Scan for the cell matching the given text and deliver its (x, y) coordinate at center. 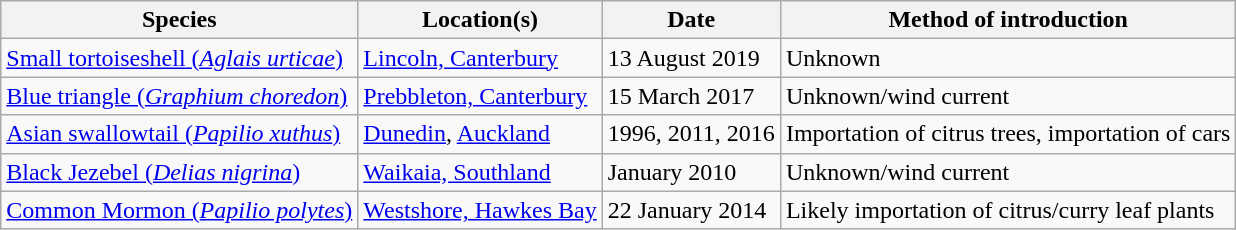
22 January 2014 (691, 210)
15 March 2017 (691, 96)
Prebbleton, Canterbury (480, 96)
Waikaia, Southland (480, 172)
Unknown (1008, 58)
Blue triangle (Graphium choredon) (180, 96)
Location(s) (480, 20)
January 2010 (691, 172)
13 August 2019 (691, 58)
Dunedin, Auckland (480, 134)
Small tortoiseshell (Aglais urticae) (180, 58)
Black Jezebel (Delias nigrina) (180, 172)
Date (691, 20)
Importation of citrus trees, importation of cars (1008, 134)
Likely importation of citrus/curry leaf plants (1008, 210)
1996, 2011, 2016 (691, 134)
Westshore, Hawkes Bay (480, 210)
Method of introduction (1008, 20)
Common Mormon (Papilio polytes) (180, 210)
Species (180, 20)
Lincoln, Canterbury (480, 58)
Asian swallowtail (Papilio xuthus) (180, 134)
